Identify which cell holds the provided text, then report its [X, Y] central coordinate. 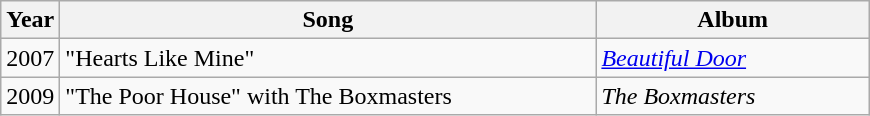
"The Poor House" with The Boxmasters [328, 96]
Beautiful Door [733, 58]
Album [733, 20]
The Boxmasters [733, 96]
Year [30, 20]
Song [328, 20]
2009 [30, 96]
2007 [30, 58]
"Hearts Like Mine" [328, 58]
